Return the [x, y] coordinate for the center point of the cell that contains the specified text.  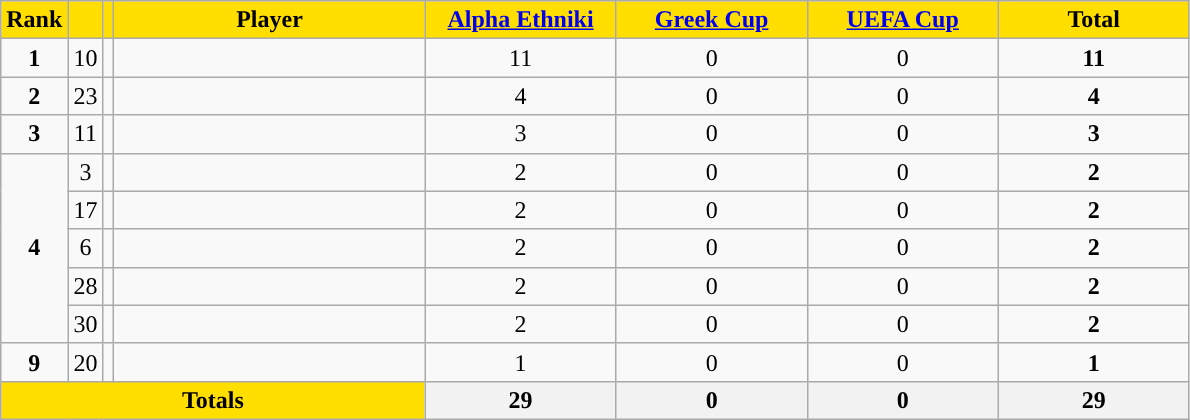
17 [86, 210]
Greek Cup [712, 20]
Rank [34, 20]
Total [1094, 20]
28 [86, 286]
10 [86, 58]
6 [86, 248]
Player [270, 20]
20 [86, 362]
Totals [213, 400]
Alpha Ethniki [520, 20]
9 [34, 362]
30 [86, 324]
23 [86, 96]
UEFA Cup [902, 20]
